Find where the given text appears and provide that cell's center as (x, y) coordinate. 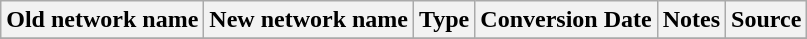
Source (766, 20)
Notes (691, 20)
Type (444, 20)
Old network name (102, 20)
Conversion Date (566, 20)
New network name (309, 20)
